Scan for the cell matching the given text and deliver its [X, Y] coordinate at center. 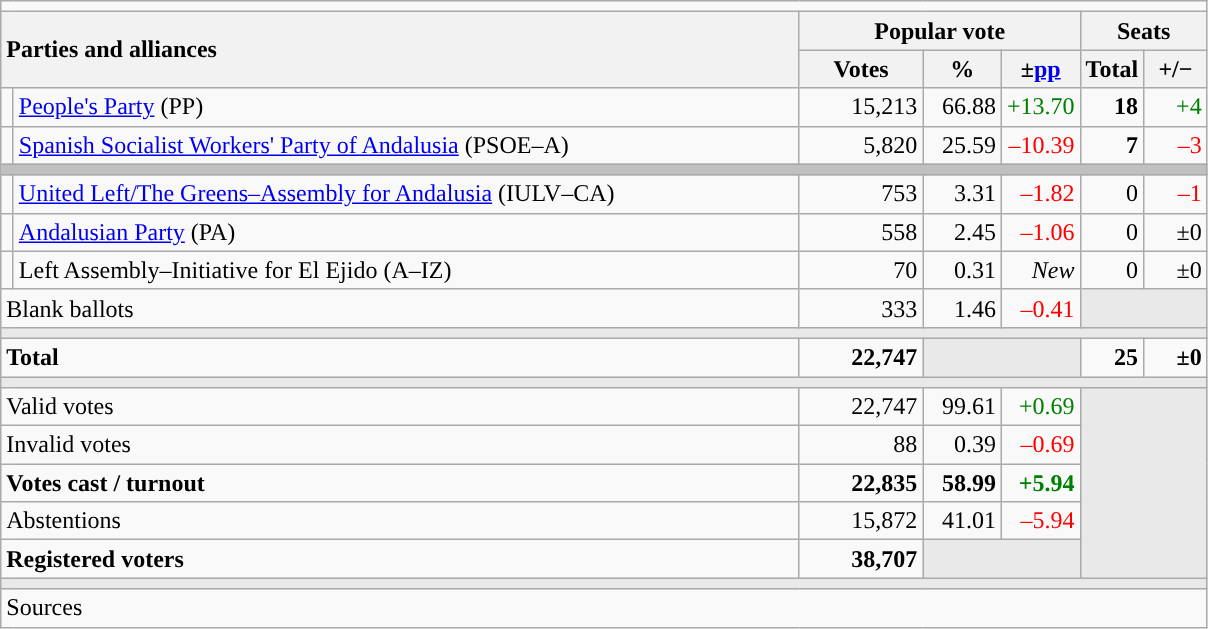
15,213 [861, 107]
+0.69 [1040, 407]
22,835 [861, 483]
99.61 [962, 407]
2.45 [962, 232]
Popular vote [940, 31]
Votes [861, 69]
25.59 [962, 145]
+5.94 [1040, 483]
66.88 [962, 107]
18 [1112, 107]
15,872 [861, 521]
Andalusian Party (PA) [406, 232]
People's Party (PP) [406, 107]
558 [861, 232]
25 [1112, 357]
1.46 [962, 308]
+/− [1176, 69]
0.31 [962, 270]
Left Assembly–Initiative for El Ejido (A–IZ) [406, 270]
Votes cast / turnout [400, 483]
United Left/The Greens–Assembly for Andalusia (IULV–CA) [406, 194]
753 [861, 194]
58.99 [962, 483]
–5.94 [1040, 521]
5,820 [861, 145]
Sources [604, 608]
88 [861, 445]
–3 [1176, 145]
–1.06 [1040, 232]
Parties and alliances [400, 50]
38,707 [861, 559]
Registered voters [400, 559]
New [1040, 270]
0.39 [962, 445]
+4 [1176, 107]
% [962, 69]
–1.82 [1040, 194]
Blank ballots [400, 308]
3.31 [962, 194]
–1 [1176, 194]
7 [1112, 145]
–0.69 [1040, 445]
70 [861, 270]
±pp [1040, 69]
333 [861, 308]
–0.41 [1040, 308]
–10.39 [1040, 145]
Spanish Socialist Workers' Party of Andalusia (PSOE–A) [406, 145]
Invalid votes [400, 445]
+13.70 [1040, 107]
Valid votes [400, 407]
Abstentions [400, 521]
41.01 [962, 521]
Seats [1144, 31]
